Return (x, y) of the center of cell containing provided text 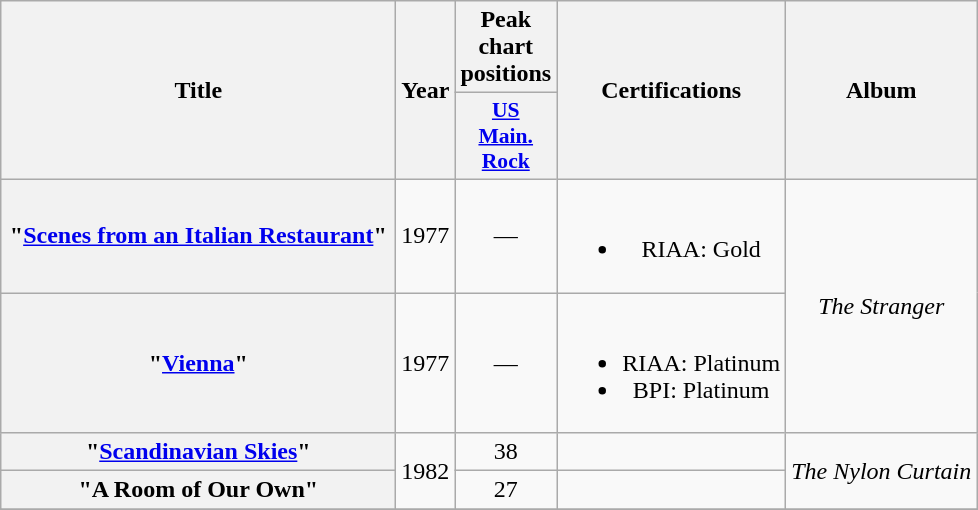
1982 (426, 471)
Title (198, 90)
27 (506, 490)
RIAA: PlatinumBPI: Platinum (672, 362)
RIAA: Gold (672, 236)
Year (426, 90)
Peak chart positions (506, 47)
"Scandinavian Skies" (198, 452)
Certifications (672, 90)
The Stranger (882, 306)
USMain.Rock (506, 136)
"A Room of Our Own" (198, 490)
The Nylon Curtain (882, 471)
"Scenes from an Italian Restaurant" (198, 236)
"Vienna" (198, 362)
Album (882, 90)
38 (506, 452)
